Return the [X, Y] coordinate for the center point of the cell that contains the specified text.  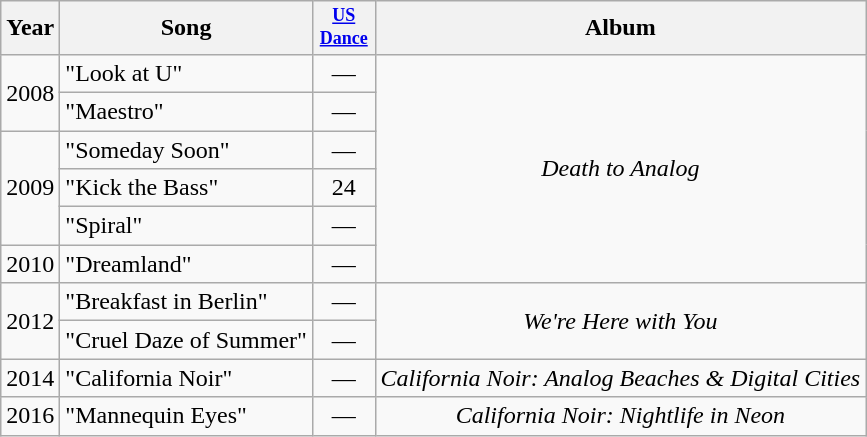
California Noir: Analog Beaches & Digital Cities [620, 378]
2008 [30, 92]
Song [186, 28]
"California Noir" [186, 378]
We're Here with You [620, 321]
"Mannequin Eyes" [186, 416]
"Dreamland" [186, 264]
"Cruel Daze of Summer" [186, 340]
California Noir: Nightlife in Neon [620, 416]
Year [30, 28]
"Kick the Bass" [186, 188]
Death to Analog [620, 168]
2014 [30, 378]
2010 [30, 264]
"Breakfast in Berlin" [186, 302]
Album [620, 28]
2009 [30, 188]
24 [344, 188]
"Spiral" [186, 226]
"Someday Soon" [186, 150]
USDance [344, 28]
"Maestro" [186, 111]
2012 [30, 321]
2016 [30, 416]
"Look at U" [186, 73]
